Detect which cell encompasses the target text, then output its [x, y] center coordinate. 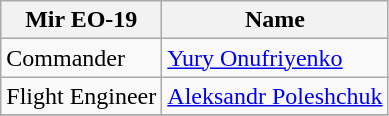
Flight Engineer [82, 96]
Commander [82, 58]
Yury Onufriyenko [275, 58]
Name [275, 20]
Mir EO-19 [82, 20]
Aleksandr Poleshchuk [275, 96]
